Scan for the cell matching the given text and deliver its [X, Y] coordinate at center. 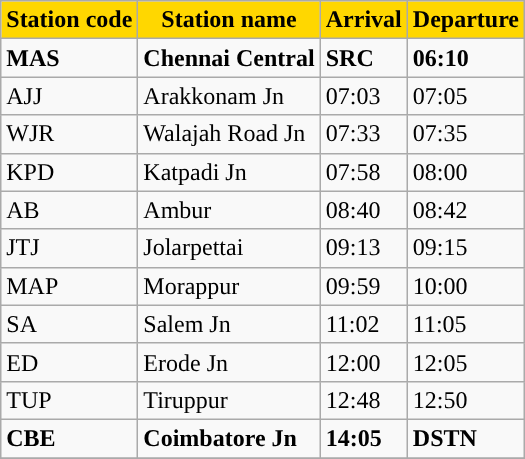
Walajah Road Jn [229, 134]
Arakkonam Jn [229, 96]
WJR [70, 134]
11:05 [466, 324]
Chennai Central [229, 58]
09:13 [364, 248]
Erode Jn [229, 362]
10:00 [466, 286]
Departure [466, 20]
CBE [70, 438]
SRC [364, 58]
DSTN [466, 438]
AB [70, 210]
12:00 [364, 362]
12:50 [466, 400]
Katpadi Jn [229, 172]
06:10 [466, 58]
AJJ [70, 96]
11:02 [364, 324]
Ambur [229, 210]
07:03 [364, 96]
Morappur [229, 286]
MAS [70, 58]
MAP [70, 286]
TUP [70, 400]
08:42 [466, 210]
07:05 [466, 96]
07:58 [364, 172]
SA [70, 324]
Station code [70, 20]
08:00 [466, 172]
07:33 [364, 134]
12:48 [364, 400]
KPD [70, 172]
07:35 [466, 134]
Station name [229, 20]
Tiruppur [229, 400]
ED [70, 362]
Salem Jn [229, 324]
12:05 [466, 362]
JTJ [70, 248]
Coimbatore Jn [229, 438]
08:40 [364, 210]
09:59 [364, 286]
Jolarpettai [229, 248]
Arrival [364, 20]
09:15 [466, 248]
14:05 [364, 438]
